Capture the cell that displays the provided text and extract its [X, Y] central coordinate. 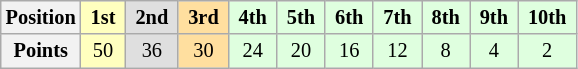
1st [104, 17]
7th [397, 17]
9th [494, 17]
Points [41, 51]
Position [41, 17]
10th [547, 17]
30 [203, 51]
6th [349, 17]
50 [104, 51]
8th [446, 17]
36 [152, 51]
16 [349, 51]
20 [301, 51]
8 [446, 51]
24 [253, 51]
4th [253, 17]
3rd [203, 17]
12 [397, 51]
2nd [152, 17]
5th [301, 17]
4 [494, 51]
2 [547, 51]
